Detect which cell encompasses the target text, then output its [x, y] center coordinate. 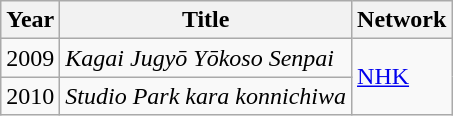
NHK [402, 77]
Kagai Jugyō Yōkoso Senpai [206, 58]
Title [206, 20]
2009 [30, 58]
2010 [30, 96]
Network [402, 20]
Studio Park kara konnichiwa [206, 96]
Year [30, 20]
